Pinpoint the cell where the given text exists, returning its [X, Y] midpoint coordinate. 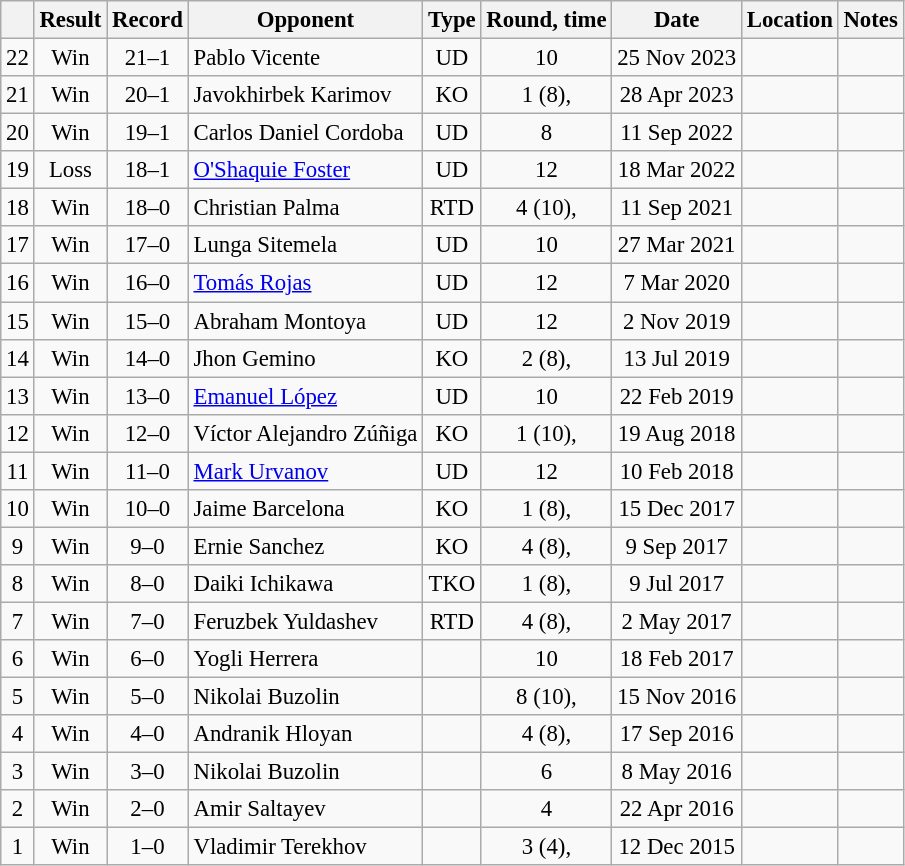
6–0 [148, 659]
Result [70, 20]
17–0 [148, 245]
22 [18, 58]
Daiki Ichikawa [306, 584]
Date [677, 20]
2 Nov 2019 [677, 321]
Tomás Rojas [306, 283]
15 Nov 2016 [677, 697]
Opponent [306, 20]
9 Jul 2017 [677, 584]
27 Mar 2021 [677, 245]
28 Apr 2023 [677, 95]
O'Shaquie Foster [306, 170]
21 [18, 95]
16 [18, 283]
TKO [452, 584]
22 Apr 2016 [677, 809]
Type [452, 20]
14 [18, 358]
18 Feb 2017 [677, 659]
2 (8), [546, 358]
Andranik Hloyan [306, 734]
20 [18, 133]
12–0 [148, 433]
13 Jul 2019 [677, 358]
18 [18, 208]
Emanuel López [306, 396]
17 Sep 2016 [677, 734]
13–0 [148, 396]
15 [18, 321]
Yogli Herrera [306, 659]
13 [18, 396]
Jaime Barcelona [306, 509]
7–0 [148, 621]
11 [18, 471]
18 Mar 2022 [677, 170]
Pablo Vicente [306, 58]
1 (10), [546, 433]
Vladimir Terekhov [306, 847]
10–0 [148, 509]
7 Mar 2020 [677, 283]
1 [18, 847]
18–1 [148, 170]
Round, time [546, 20]
Jhon Gemino [306, 358]
Mark Urvanov [306, 471]
25 Nov 2023 [677, 58]
Amir Saltayev [306, 809]
5–0 [148, 697]
10 Feb 2018 [677, 471]
Javokhirbek Karimov [306, 95]
9 [18, 546]
9 Sep 2017 [677, 546]
16–0 [148, 283]
8 (10), [546, 697]
22 Feb 2019 [677, 396]
19 Aug 2018 [677, 433]
15 Dec 2017 [677, 509]
5 [18, 697]
21–1 [148, 58]
17 [18, 245]
11–0 [148, 471]
Ernie Sanchez [306, 546]
14–0 [148, 358]
Lunga Sitemela [306, 245]
8 May 2016 [677, 772]
Abraham Montoya [306, 321]
15–0 [148, 321]
11 Sep 2021 [677, 208]
Feruzbek Yuldashev [306, 621]
2–0 [148, 809]
Loss [70, 170]
Location [790, 20]
3–0 [148, 772]
Carlos Daniel Cordoba [306, 133]
Víctor Alejandro Zúñiga [306, 433]
Notes [870, 20]
12 Dec 2015 [677, 847]
1–0 [148, 847]
7 [18, 621]
11 Sep 2022 [677, 133]
8–0 [148, 584]
19 [18, 170]
3 (4), [546, 847]
Record [148, 20]
3 [18, 772]
20–1 [148, 95]
Christian Palma [306, 208]
9–0 [148, 546]
4 (10), [546, 208]
18–0 [148, 208]
2 May 2017 [677, 621]
19–1 [148, 133]
2 [18, 809]
4–0 [148, 734]
